Determine the [X, Y] coordinate at the center of the cell enclosing the given text.  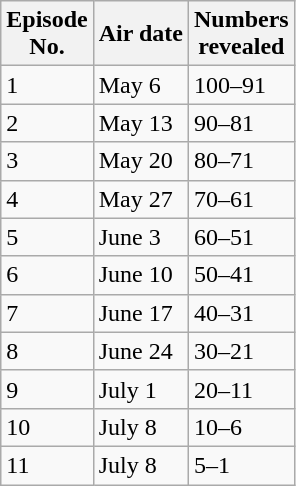
8 [47, 351]
30–21 [241, 351]
June 10 [140, 275]
5–1 [241, 465]
Numbersrevealed [241, 34]
90–81 [241, 123]
May 13 [140, 123]
9 [47, 389]
80–71 [241, 161]
EpisodeNo. [47, 34]
70–61 [241, 199]
40–31 [241, 313]
May 6 [140, 85]
50–41 [241, 275]
3 [47, 161]
June 17 [140, 313]
11 [47, 465]
60–51 [241, 237]
2 [47, 123]
5 [47, 237]
10 [47, 427]
10–6 [241, 427]
7 [47, 313]
May 20 [140, 161]
20–11 [241, 389]
June 3 [140, 237]
June 24 [140, 351]
May 27 [140, 199]
July 1 [140, 389]
4 [47, 199]
6 [47, 275]
1 [47, 85]
Air date [140, 34]
100–91 [241, 85]
